Return [X, Y] of the center of cell containing provided text 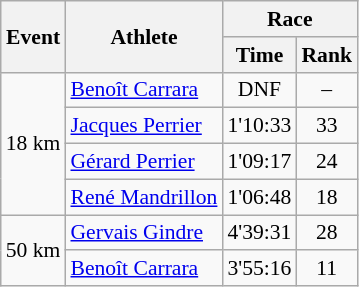
Gervais Gindre [144, 233]
DNF [259, 90]
28 [326, 233]
René Mandrillon [144, 197]
1'09:17 [259, 162]
– [326, 90]
50 km [34, 250]
3'55:16 [259, 269]
4'39:31 [259, 233]
Time [259, 55]
Athlete [144, 36]
Rank [326, 55]
Event [34, 36]
18 km [34, 143]
Gérard Perrier [144, 162]
18 [326, 197]
33 [326, 126]
1'06:48 [259, 197]
Race [290, 19]
24 [326, 162]
Jacques Perrier [144, 126]
1'10:33 [259, 126]
11 [326, 269]
